Capture the cell that displays the provided text and extract its (X, Y) central coordinate. 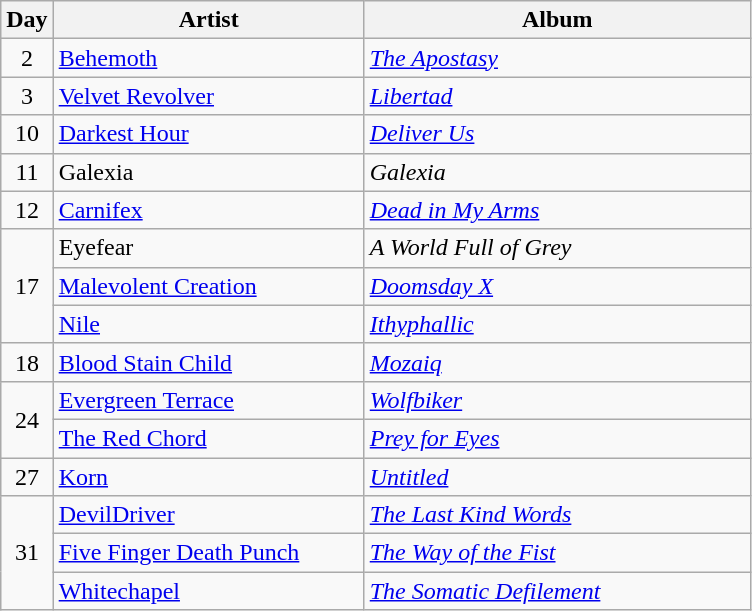
The Last Kind Words (557, 515)
Libertad (557, 96)
31 (27, 553)
Day (27, 20)
Doomsday X (557, 286)
Untitled (557, 477)
Artist (208, 20)
Prey for Eyes (557, 438)
Whitechapel (208, 591)
Mozaiq (557, 362)
Carnifex (208, 210)
DevilDriver (208, 515)
Nile (208, 324)
Five Finger Death Punch (208, 553)
Velvet Revolver (208, 96)
10 (27, 134)
The Red Chord (208, 438)
Eyefear (208, 248)
Album (557, 20)
Blood Stain Child (208, 362)
Darkest Hour (208, 134)
Korn (208, 477)
18 (27, 362)
The Somatic Defilement (557, 591)
Behemoth (208, 58)
12 (27, 210)
24 (27, 419)
27 (27, 477)
Evergreen Terrace (208, 400)
Ithyphallic (557, 324)
2 (27, 58)
3 (27, 96)
The Apostasy (557, 58)
The Way of the Fist (557, 553)
17 (27, 286)
Wolfbiker (557, 400)
11 (27, 172)
Malevolent Creation (208, 286)
Deliver Us (557, 134)
A World Full of Grey (557, 248)
Dead in My Arms (557, 210)
